Identify which cell holds the provided text, then report its [x, y] central coordinate. 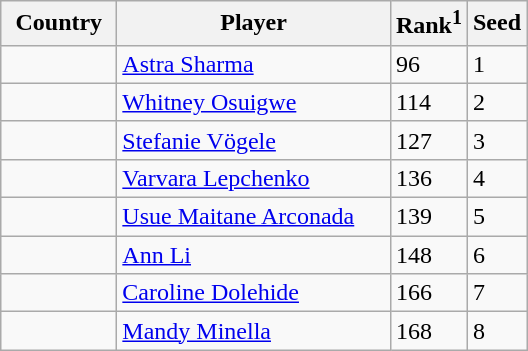
148 [428, 255]
Whitney Osuigwe [254, 102]
Caroline Dolehide [254, 293]
7 [496, 293]
Mandy Minella [254, 331]
3 [496, 140]
114 [428, 102]
127 [428, 140]
2 [496, 102]
6 [496, 255]
Varvara Lepchenko [254, 178]
Country [59, 24]
Seed [496, 24]
Stefanie Vögele [254, 140]
1 [496, 64]
166 [428, 293]
139 [428, 217]
96 [428, 64]
4 [496, 178]
Rank1 [428, 24]
Ann Li [254, 255]
Player [254, 24]
136 [428, 178]
Astra Sharma [254, 64]
8 [496, 331]
168 [428, 331]
Usue Maitane Arconada [254, 217]
5 [496, 217]
